Pinpoint the cell where the given text exists, returning its (x, y) midpoint coordinate. 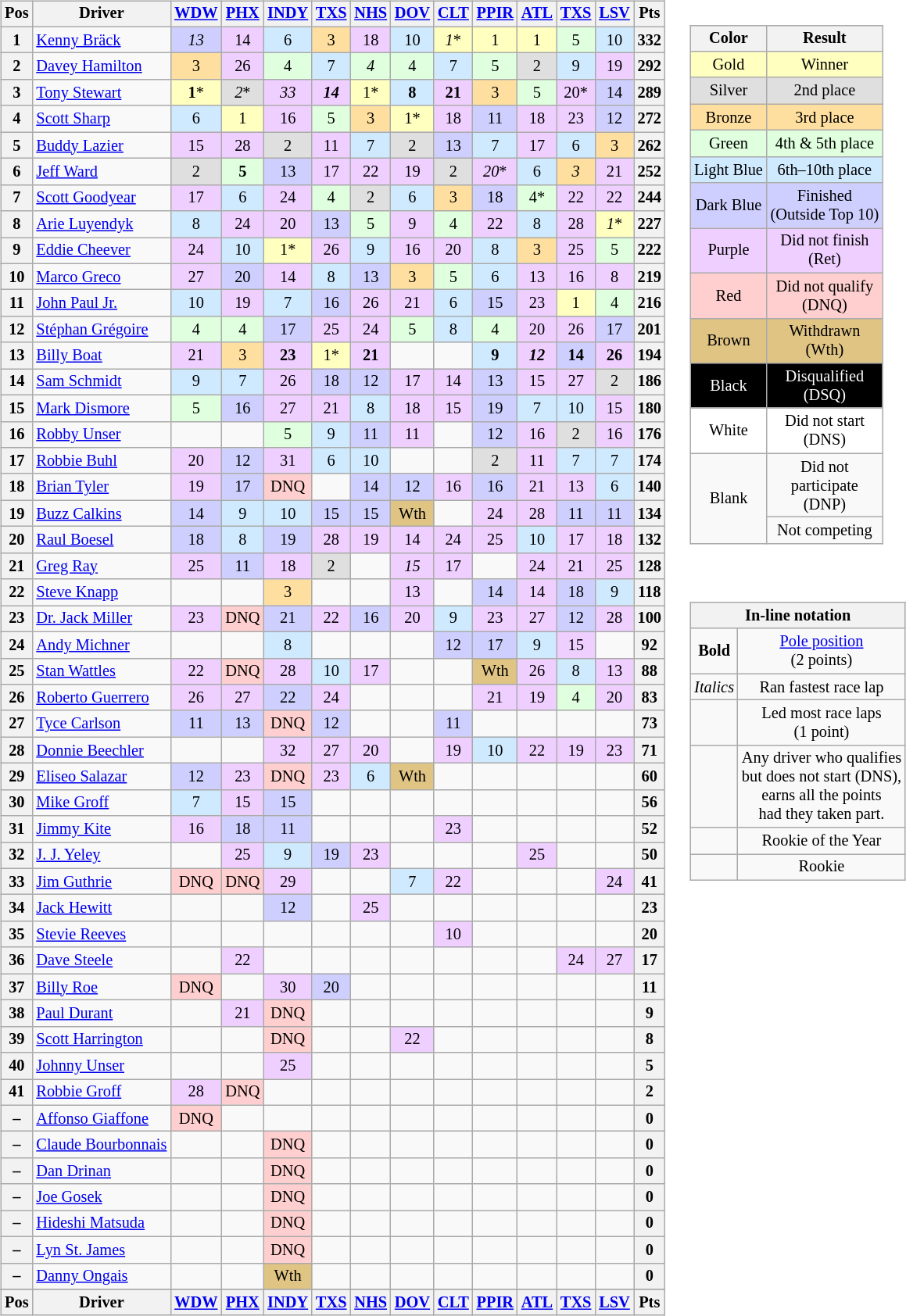
Roberto Guerrero (102, 698)
2* (242, 93)
Led most race laps(1 point) (822, 723)
Gold (729, 65)
128 (650, 566)
Tony Stewart (102, 93)
3rd place (825, 117)
In-line notation (797, 616)
Marco Greco (102, 277)
Eliseo Salazar (102, 777)
244 (650, 198)
176 (650, 434)
6th–10th place (825, 170)
Jack Hewitt (102, 908)
Kenny Bräck (102, 40)
Affonso Giaffone (102, 1118)
Disqualified(DSQ) (825, 386)
140 (650, 487)
134 (650, 513)
Robbie Buhl (102, 461)
Hideshi Matsuda (102, 1224)
100 (650, 619)
Did notparticipate(DNP) (825, 485)
4th & 5th place (825, 144)
Stevie Reeves (102, 935)
Dave Steele (102, 960)
Rookie (822, 867)
180 (650, 408)
252 (650, 172)
227 (650, 224)
Davey Hamilton (102, 66)
Jeff Ward (102, 172)
52 (650, 829)
38 (16, 1014)
Danny Ongais (102, 1276)
Steve Knapp (102, 592)
Did not start(DNS) (825, 431)
Robby Unser (102, 434)
186 (650, 382)
39 (16, 1039)
71 (650, 750)
Bronze (729, 117)
Brian Tyler (102, 487)
Italics (714, 687)
83 (650, 698)
Withdrawn(Wth) (825, 341)
Rookie of the Year (822, 841)
Arie Luyendyk (102, 224)
Black (729, 386)
Greg Ray (102, 566)
73 (650, 724)
Silver (729, 91)
289 (650, 93)
Bold (714, 651)
Finished(Outside Top 10) (825, 206)
Light Blue (729, 170)
Billy Roe (102, 987)
Purple (729, 251)
Dan Drinan (102, 1171)
Tyce Carlson (102, 724)
132 (650, 540)
Scott Harrington (102, 1039)
Not competing (825, 531)
35 (16, 935)
Billy Boat (102, 356)
292 (650, 66)
Scott Sharp (102, 119)
219 (650, 277)
Claude Bourbonnais (102, 1145)
Stan Wattles (102, 671)
Result (825, 38)
88 (650, 671)
Mike Groff (102, 803)
34 (16, 908)
222 (650, 251)
Brown (729, 341)
J. J. Yeley (102, 856)
118 (650, 592)
Johnny Unser (102, 1066)
Donnie Beechler (102, 750)
36 (16, 960)
2nd place (825, 91)
Robbie Groff (102, 1092)
Did not qualify(DNQ) (825, 295)
Scott Goodyear (102, 198)
37 (16, 987)
Buddy Lazier (102, 145)
Sam Schmidt (102, 382)
201 (650, 330)
56 (650, 803)
John Paul Jr. (102, 303)
Jimmy Kite (102, 829)
60 (650, 777)
Dark Blue (729, 206)
Winner (825, 65)
Ran fastest race lap (822, 687)
Green (729, 144)
Buzz Calkins (102, 513)
272 (650, 119)
Jim Guthrie (102, 882)
Dr. Jack Miller (102, 619)
50 (650, 856)
Lyn St. James (102, 1250)
Any driver who qualifiesbut does not start (DNS),earns all the pointshad they taken part. (822, 786)
Eddie Cheever (102, 251)
Paul Durant (102, 1014)
Color (729, 38)
White (729, 431)
Stéphan Grégoire (102, 330)
Joe Gosek (102, 1197)
Red (729, 295)
Andy Michner (102, 645)
Did not finish(Ret) (825, 251)
40 (16, 1066)
332 (650, 40)
Mark Dismore (102, 408)
92 (650, 645)
174 (650, 461)
Raul Boesel (102, 540)
Pole position(2 points) (822, 651)
194 (650, 356)
262 (650, 145)
4* (537, 198)
216 (650, 303)
Blank (729, 499)
